Find where the given text appears and provide that cell's center as (x, y) coordinate. 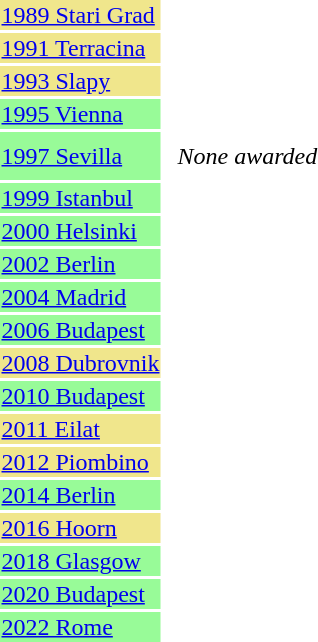
2000 Helsinki (80, 231)
1989 Stari Grad (80, 15)
1993 Slapy (80, 81)
2004 Madrid (80, 297)
2002 Berlin (80, 264)
2020 Budapest (80, 594)
2018 Glasgow (80, 561)
2010 Budapest (80, 396)
2014 Berlin (80, 495)
2016 Hoorn (80, 528)
2008 Dubrovnik (80, 363)
2012 Piombino (80, 462)
1995 Vienna (80, 114)
1991 Terracina (80, 48)
1997 Sevilla (80, 156)
2022 Rome (80, 627)
1999 Istanbul (80, 198)
2006 Budapest (80, 330)
2011 Eilat (80, 429)
